Determine the (X, Y) coordinate at the center of the cell enclosing the given text.  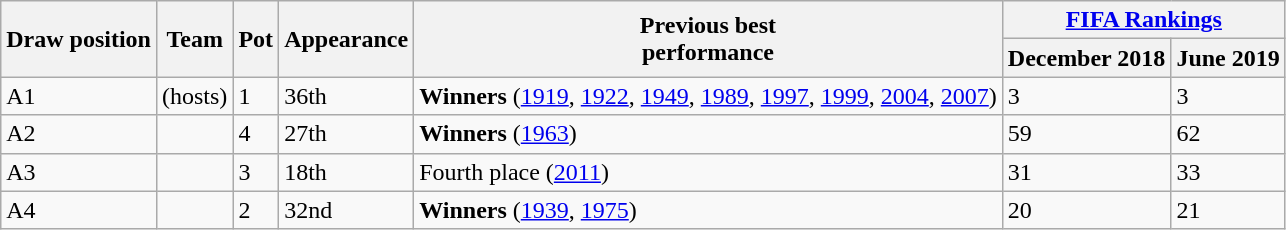
A3 (79, 172)
20 (1086, 210)
Draw position (79, 39)
A2 (79, 134)
Winners (1963) (708, 134)
21 (1228, 210)
32nd (346, 210)
Winners (1919, 1922, 1949, 1989, 1997, 1999, 2004, 2007) (708, 96)
Previous bestperformance (708, 39)
59 (1086, 134)
2 (256, 210)
36th (346, 96)
Fourth place (2011) (708, 172)
1 (256, 96)
(hosts) (194, 96)
December 2018 (1086, 58)
Pot (256, 39)
Winners (1939, 1975) (708, 210)
4 (256, 134)
18th (346, 172)
62 (1228, 134)
June 2019 (1228, 58)
27th (346, 134)
Appearance (346, 39)
31 (1086, 172)
FIFA Rankings (1144, 20)
Team (194, 39)
33 (1228, 172)
A4 (79, 210)
A1 (79, 96)
